Determine the [X, Y] coordinate at the center of the cell enclosing the given text.  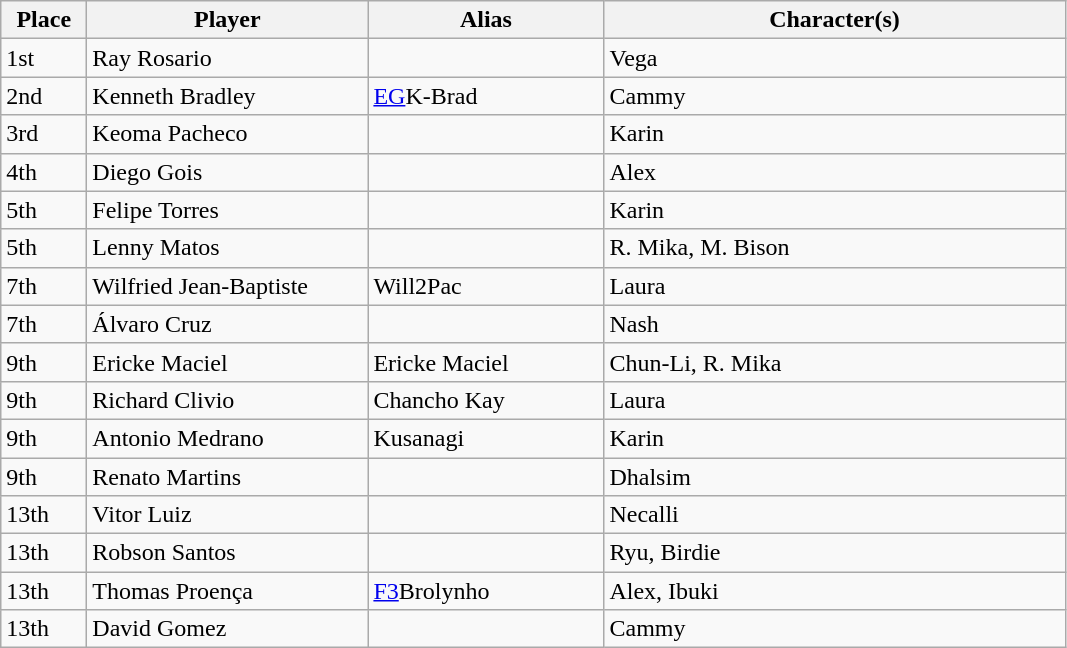
Richard Clivio [228, 400]
Ray Rosario [228, 58]
Dhalsim [834, 477]
4th [44, 172]
Will2Pac [486, 286]
Vitor Luiz [228, 515]
Diego Gois [228, 172]
Keoma Pacheco [228, 134]
Alex, Ibuki [834, 591]
Lenny Matos [228, 248]
Chancho Kay [486, 400]
2nd [44, 96]
3rd [44, 134]
Thomas Proença [228, 591]
Chun-Li, R. Mika [834, 362]
Alias [486, 20]
EGK-Brad [486, 96]
Felipe Torres [228, 210]
Vega [834, 58]
Place [44, 20]
1st [44, 58]
Renato Martins [228, 477]
F3Brolynho [486, 591]
Kenneth Bradley [228, 96]
Necalli [834, 515]
Nash [834, 324]
Player [228, 20]
Antonio Medrano [228, 438]
Character(s) [834, 20]
David Gomez [228, 629]
Ryu, Birdie [834, 553]
Kusanagi [486, 438]
Álvaro Cruz [228, 324]
R. Mika, M. Bison [834, 248]
Alex [834, 172]
Wilfried Jean-Baptiste [228, 286]
Robson Santos [228, 553]
